Extract the (X, Y) coordinate from the center of the cell holding the provided text.  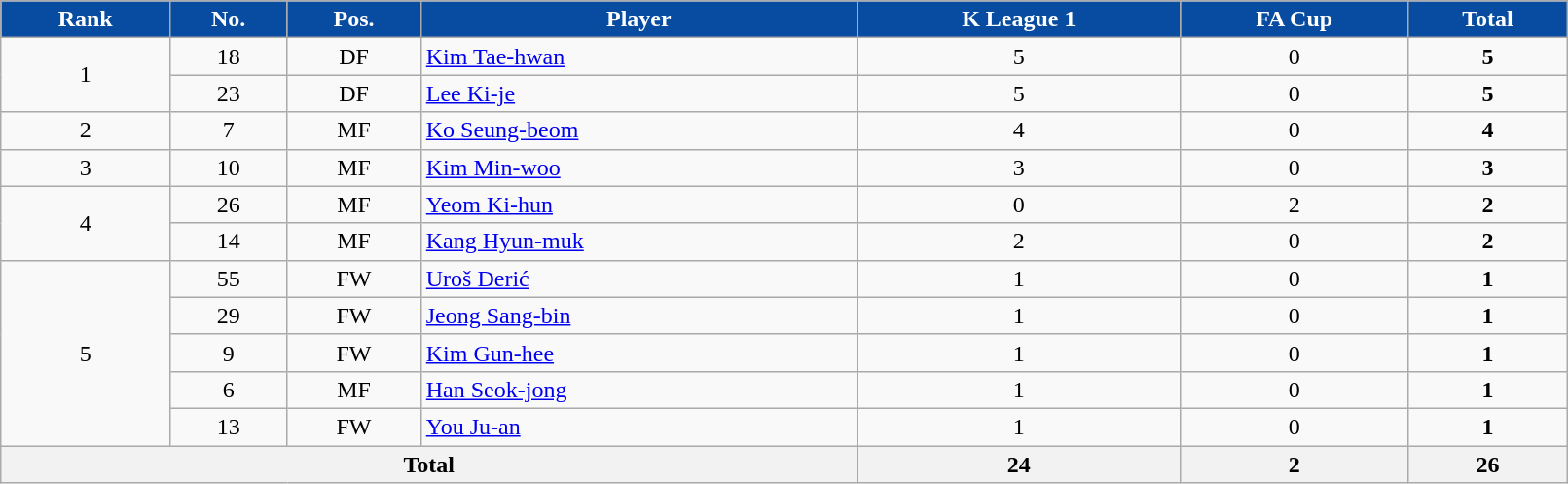
24 (1018, 465)
Kim Gun-hee (638, 353)
Kim Tae-hwan (638, 56)
23 (229, 93)
Han Seok-jong (638, 390)
No. (229, 19)
Pos. (354, 19)
K League 1 (1018, 19)
14 (229, 242)
18 (229, 56)
Uroš Đerić (638, 279)
10 (229, 168)
Ko Seung-beom (638, 130)
Yeom Ki-hun (638, 205)
Lee Ki-je (638, 93)
Jeong Sang-bin (638, 316)
9 (229, 353)
Kang Hyun-muk (638, 242)
Rank (86, 19)
55 (229, 279)
13 (229, 427)
29 (229, 316)
6 (229, 390)
FA Cup (1295, 19)
Kim Min-woo (638, 168)
You Ju-an (638, 427)
7 (229, 130)
Player (638, 19)
